From the cell containing the given text, extract its center point as (x, y) coordinate. 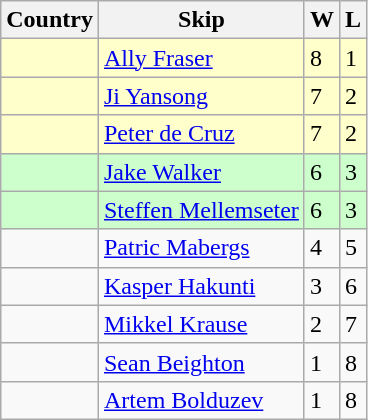
Country (50, 20)
Artem Bolduzev (201, 400)
Patric Mabergs (201, 248)
Jake Walker (201, 172)
Skip (201, 20)
Peter de Cruz (201, 134)
4 (322, 248)
Mikkel Krause (201, 324)
Steffen Mellemseter (201, 210)
Sean Beighton (201, 362)
Ji Yansong (201, 96)
Kasper Hakunti (201, 286)
5 (352, 248)
L (352, 20)
W (322, 20)
Ally Fraser (201, 58)
